Pinpoint the cell where the given text exists, returning its (x, y) midpoint coordinate. 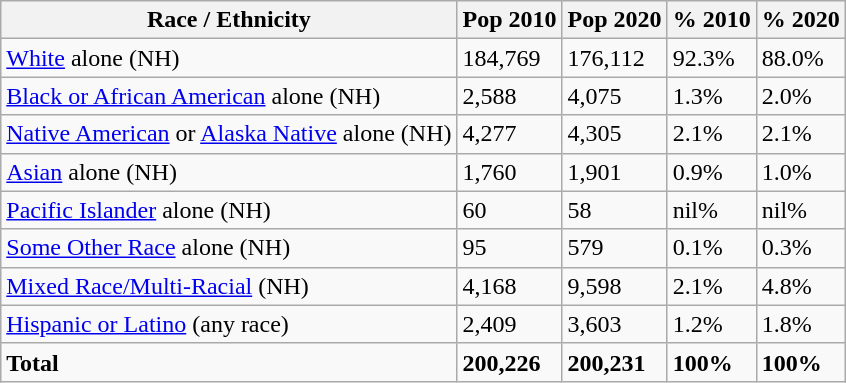
2,588 (510, 96)
Black or African American alone (NH) (229, 96)
1.3% (712, 96)
4,305 (614, 134)
1.0% (800, 172)
Native American or Alaska Native alone (NH) (229, 134)
4,075 (614, 96)
9,598 (614, 286)
Mixed Race/Multi-Racial (NH) (229, 286)
% 2020 (800, 20)
88.0% (800, 58)
Pop 2010 (510, 20)
200,226 (510, 362)
% 2010 (712, 20)
4,168 (510, 286)
Pacific Islander alone (NH) (229, 210)
1.8% (800, 324)
2,409 (510, 324)
60 (510, 210)
176,112 (614, 58)
Race / Ethnicity (229, 20)
0.3% (800, 248)
58 (614, 210)
Pop 2020 (614, 20)
White alone (NH) (229, 58)
579 (614, 248)
4,277 (510, 134)
184,769 (510, 58)
1,901 (614, 172)
92.3% (712, 58)
Total (229, 362)
3,603 (614, 324)
1.2% (712, 324)
0.1% (712, 248)
4.8% (800, 286)
Hispanic or Latino (any race) (229, 324)
Some Other Race alone (NH) (229, 248)
0.9% (712, 172)
200,231 (614, 362)
1,760 (510, 172)
95 (510, 248)
2.0% (800, 96)
Asian alone (NH) (229, 172)
